From the cell containing the given text, extract its center point as (x, y) coordinate. 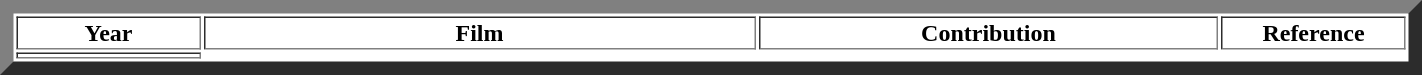
Year (108, 32)
Contribution (988, 32)
Film (479, 32)
Reference (1313, 32)
